From the cell containing the given text, extract its center point as (X, Y) coordinate. 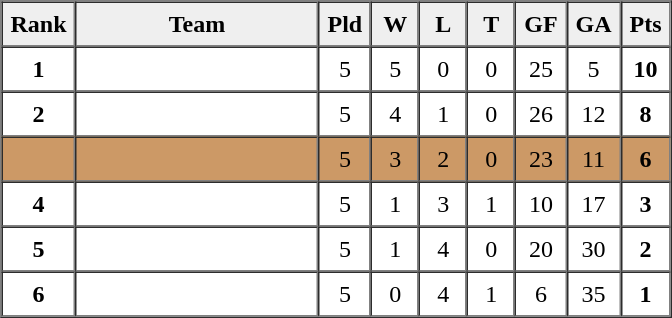
GF (540, 24)
W (395, 24)
L (443, 24)
30 (594, 248)
8 (646, 114)
12 (594, 114)
20 (540, 248)
25 (540, 68)
Pts (646, 24)
Rank (39, 24)
11 (594, 158)
26 (540, 114)
Team (198, 24)
17 (594, 204)
Pld (346, 24)
GA (594, 24)
23 (540, 158)
T (491, 24)
35 (594, 294)
